Capture the cell that displays the provided text and extract its [x, y] central coordinate. 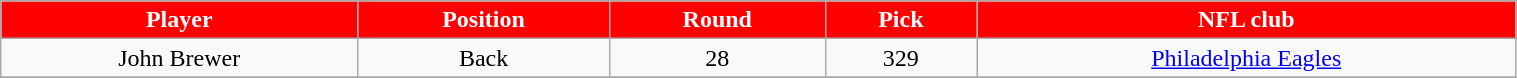
Player [180, 20]
NFL club [1246, 20]
329 [900, 58]
John Brewer [180, 58]
Back [484, 58]
Pick [900, 20]
Philadelphia Eagles [1246, 58]
Position [484, 20]
Round [717, 20]
28 [717, 58]
